Detect which cell encompasses the target text, then output its (x, y) center coordinate. 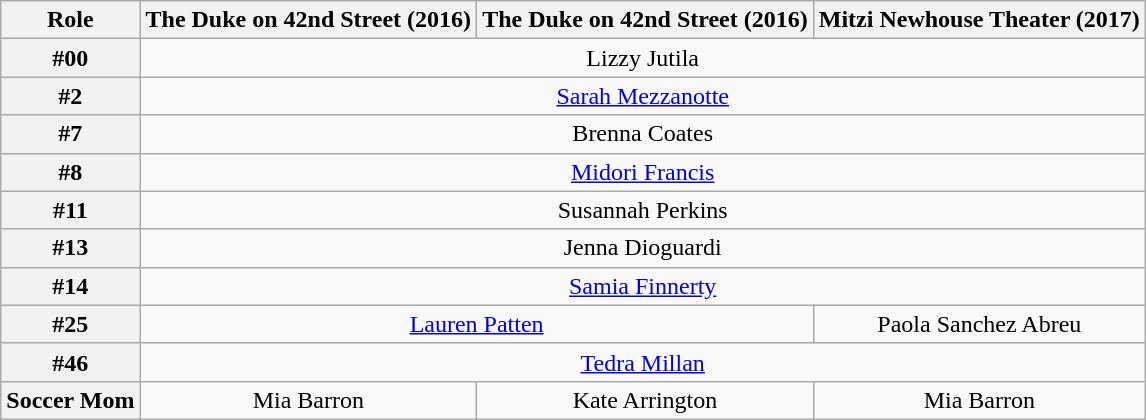
#14 (70, 286)
Lizzy Jutila (642, 58)
Kate Arrington (646, 400)
#2 (70, 96)
Mitzi Newhouse Theater (2017) (979, 20)
Role (70, 20)
#8 (70, 172)
Soccer Mom (70, 400)
#00 (70, 58)
Lauren Patten (476, 324)
#25 (70, 324)
#46 (70, 362)
#13 (70, 248)
#7 (70, 134)
#11 (70, 210)
Jenna Dioguardi (642, 248)
Susannah Perkins (642, 210)
Brenna Coates (642, 134)
Midori Francis (642, 172)
Paola Sanchez Abreu (979, 324)
Sarah Mezzanotte (642, 96)
Samia Finnerty (642, 286)
Tedra Millan (642, 362)
